Pinpoint the cell where the given text exists, returning its (x, y) midpoint coordinate. 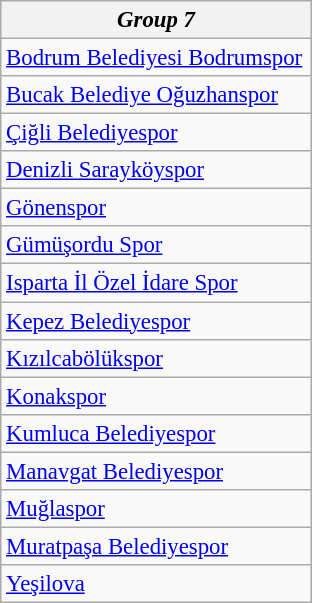
Gümüşordu Spor (156, 245)
Kumluca Belediyespor (156, 433)
Isparta İl Özel İdare Spor (156, 283)
Bodrum Belediyesi Bodrumspor (156, 58)
Manavgat Belediyespor (156, 471)
Kızılcabölükspor (156, 358)
Bucak Belediye Oğuzhanspor (156, 95)
Kepez Belediyespor (156, 321)
Muratpaşa Belediyespor (156, 546)
Yeşilova (156, 584)
Muğlaspor (156, 509)
Denizli Sarayköyspor (156, 170)
Konakspor (156, 396)
Gönenspor (156, 208)
Çiğli Belediyespor (156, 133)
Group 7 (156, 20)
